Return (x, y) of the center of cell containing provided text 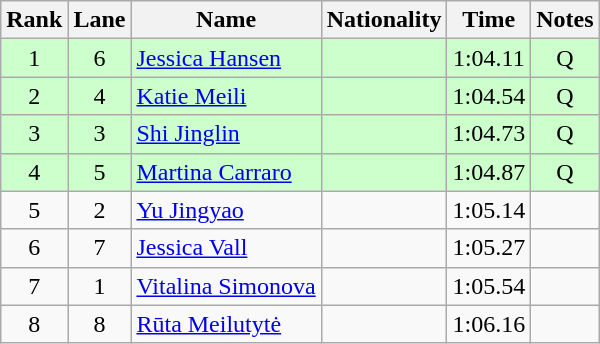
1:05.14 (489, 210)
Yu Jingyao (226, 210)
1:04.73 (489, 134)
1:06.16 (489, 324)
Jessica Vall (226, 248)
Nationality (384, 20)
1:04.87 (489, 172)
Notes (565, 20)
Shi Jinglin (226, 134)
1:05.27 (489, 248)
Martina Carraro (226, 172)
Time (489, 20)
1:05.54 (489, 286)
1:04.11 (489, 58)
Katie Meili (226, 96)
Jessica Hansen (226, 58)
Vitalina Simonova (226, 286)
Rūta Meilutytė (226, 324)
1:04.54 (489, 96)
Rank (34, 20)
Name (226, 20)
Lane (100, 20)
